Search for the cell housing the specified text and yield its [x, y] center coordinate. 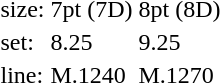
8.25 [92, 42]
